Locate the cell with the specified text and output its [x, y] center coordinate. 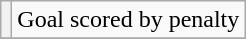
Goal scored by penalty [128, 20]
